Extract the (X, Y) coordinate from the center of the cell holding the provided text.  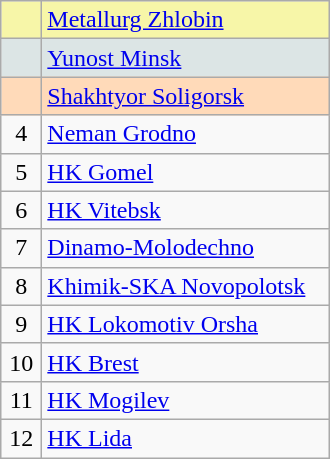
4 (22, 134)
HK Mogilev (186, 400)
Dinamo-Molodechno (186, 248)
5 (22, 172)
Metallurg Zhlobin (186, 20)
Khimik-SKA Novopolotsk (186, 286)
6 (22, 210)
7 (22, 248)
Yunost Minsk (186, 58)
Neman Grodno (186, 134)
HK Lida (186, 438)
HK Vitebsk (186, 210)
HK Gomel (186, 172)
9 (22, 324)
12 (22, 438)
HK Lokomotiv Orsha (186, 324)
10 (22, 362)
HK Brest (186, 362)
8 (22, 286)
Shakhtyor Soligorsk (186, 96)
11 (22, 400)
